Pinpoint the cell where the given text exists, returning its (X, Y) midpoint coordinate. 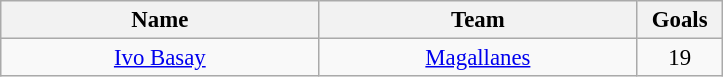
Goals (680, 20)
19 (680, 58)
Ivo Basay (160, 58)
Magallanes (478, 58)
Team (478, 20)
Name (160, 20)
